Determine the (x, y) coordinate at the center of the cell enclosing the given text.  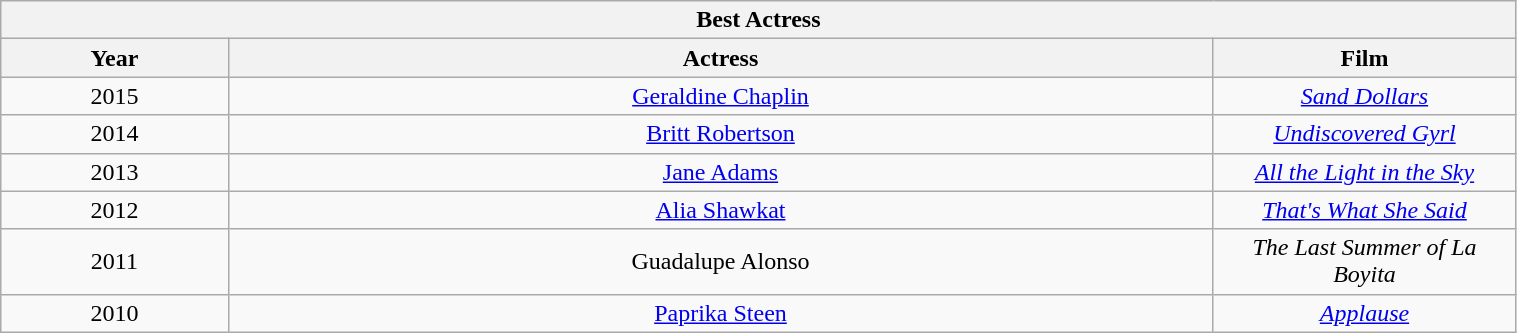
Britt Robertson (720, 134)
The Last Summer of La Boyita (1364, 262)
2014 (114, 134)
Sand Dollars (1364, 96)
2013 (114, 172)
Alia Shawkat (720, 210)
Undiscovered Gyrl (1364, 134)
2015 (114, 96)
2010 (114, 313)
Applause (1364, 313)
Year (114, 58)
All the Light in the Sky (1364, 172)
Geraldine Chaplin (720, 96)
Paprika Steen (720, 313)
Film (1364, 58)
Jane Adams (720, 172)
2012 (114, 210)
Guadalupe Alonso (720, 262)
Best Actress (758, 20)
That's What She Said (1364, 210)
Actress (720, 58)
2011 (114, 262)
